Capture the cell that displays the provided text and extract its [x, y] central coordinate. 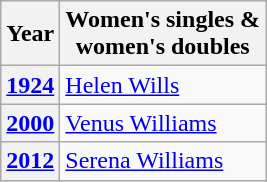
Helen Wills [163, 85]
Year [30, 34]
2012 [30, 161]
Women's singles &women's doubles [163, 34]
2000 [30, 123]
Venus Williams [163, 123]
Serena Williams [163, 161]
1924 [30, 85]
